Return [X, Y] of the center of cell containing provided text 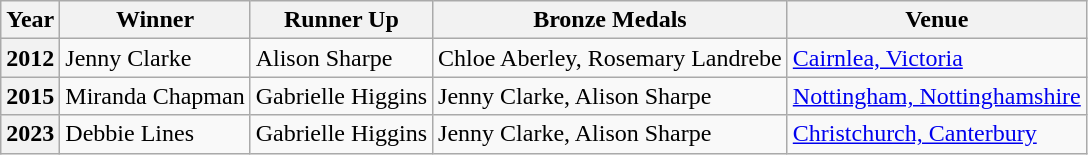
Chloe Aberley, Rosemary Landrebe [610, 58]
Venue [936, 20]
Nottingham, Nottinghamshire [936, 96]
Cairnlea, Victoria [936, 58]
Miranda Chapman [155, 96]
Jenny Clarke [155, 58]
Bronze Medals [610, 20]
Christchurch, Canterbury [936, 134]
Alison Sharpe [341, 58]
2012 [30, 58]
Runner Up [341, 20]
Debbie Lines [155, 134]
2023 [30, 134]
Winner [155, 20]
Year [30, 20]
2015 [30, 96]
